Search for the cell housing the specified text and yield its [x, y] center coordinate. 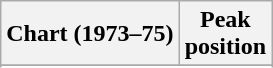
Chart (1973–75) [90, 34]
Peakposition [225, 34]
